Return the [x, y] coordinate for the center point of the cell that contains the specified text.  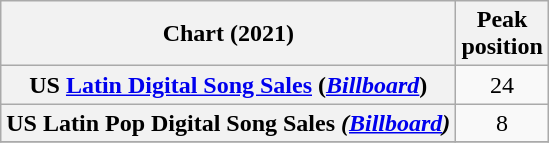
US Latin Pop Digital Song Sales (Billboard) [228, 123]
US Latin Digital Song Sales (Billboard) [228, 85]
Chart (2021) [228, 34]
8 [502, 123]
Peakposition [502, 34]
24 [502, 85]
